Return the (x, y) coordinate for the center point of the cell that contains the specified text.  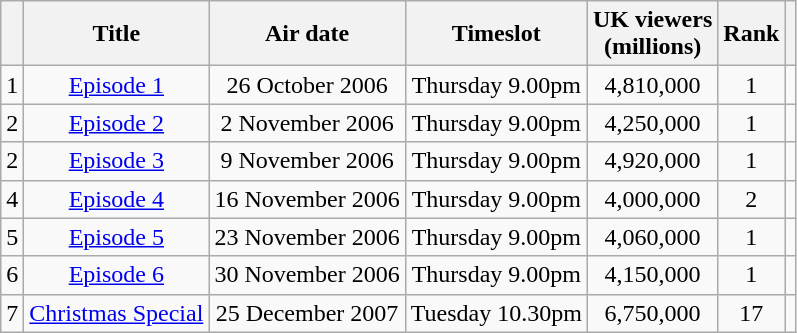
7 (12, 313)
6,750,000 (652, 313)
Episode 3 (116, 161)
6 (12, 275)
Episode 6 (116, 275)
Timeslot (496, 34)
4,060,000 (652, 237)
9 November 2006 (307, 161)
Episode 2 (116, 123)
4,920,000 (652, 161)
4,150,000 (652, 275)
17 (752, 313)
Air date (307, 34)
Episode 1 (116, 85)
30 November 2006 (307, 275)
Tuesday 10.30pm (496, 313)
Rank (752, 34)
Episode 5 (116, 237)
4,250,000 (652, 123)
16 November 2006 (307, 199)
26 October 2006 (307, 85)
2 November 2006 (307, 123)
Christmas Special (116, 313)
23 November 2006 (307, 237)
5 (12, 237)
4,810,000 (652, 85)
25 December 2007 (307, 313)
4,000,000 (652, 199)
UK viewers(millions) (652, 34)
4 (12, 199)
Title (116, 34)
Episode 4 (116, 199)
